Capture the cell that displays the provided text and extract its (x, y) central coordinate. 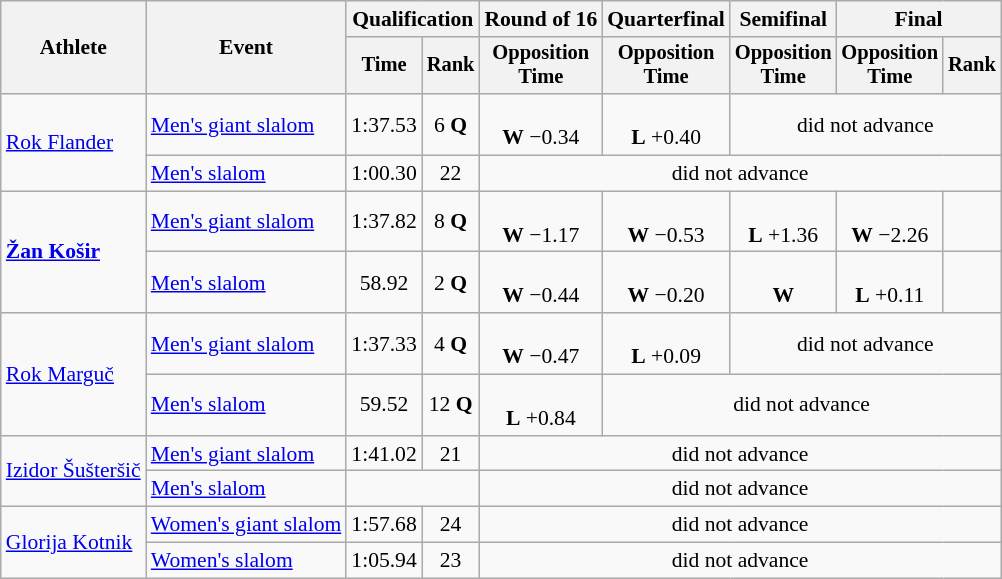
W (784, 282)
Rok Marguč (74, 374)
Žan Košir (74, 252)
W −0.34 (540, 124)
1:37.82 (384, 222)
6 Q (451, 124)
W −2.26 (890, 222)
1:05.94 (384, 561)
2 Q (451, 282)
W −0.47 (540, 344)
L +1.36 (784, 222)
Izidor Šušteršič (74, 472)
1:37.53 (384, 124)
59.52 (384, 406)
1:37.33 (384, 344)
Final (918, 19)
L +0.40 (666, 124)
Glorija Kotnik (74, 542)
Women's giant slalom (246, 525)
1:57.68 (384, 525)
Semifinal (784, 19)
8 Q (451, 222)
W −0.20 (666, 282)
Quarterfinal (666, 19)
58.92 (384, 282)
23 (451, 561)
1:41.02 (384, 454)
Rok Flander (74, 142)
W −1.17 (540, 222)
L +0.84 (540, 406)
Event (246, 48)
L +0.11 (890, 282)
22 (451, 174)
W −0.44 (540, 282)
Athlete (74, 48)
21 (451, 454)
Time (384, 66)
4 Q (451, 344)
24 (451, 525)
1:00.30 (384, 174)
Women's slalom (246, 561)
Round of 16 (540, 19)
12 Q (451, 406)
Qualification (412, 19)
W −0.53 (666, 222)
L +0.09 (666, 344)
